Scan for the cell matching the given text and deliver its [X, Y] coordinate at center. 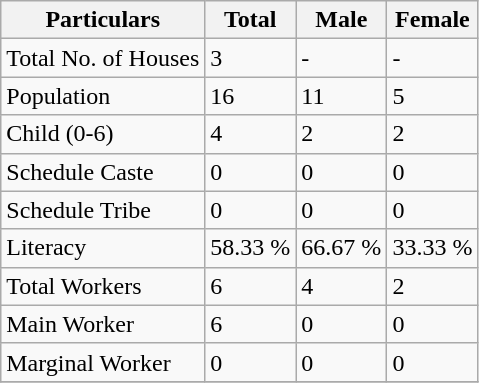
Literacy [103, 248]
33.33 % [432, 248]
Total [250, 20]
5 [432, 96]
Child (0-6) [103, 134]
16 [250, 96]
Total No. of Houses [103, 58]
Schedule Caste [103, 172]
11 [342, 96]
Marginal Worker [103, 362]
Particulars [103, 20]
Female [432, 20]
Male [342, 20]
66.67 % [342, 248]
58.33 % [250, 248]
Main Worker [103, 324]
Schedule Tribe [103, 210]
Total Workers [103, 286]
Population [103, 96]
3 [250, 58]
